Identify which cell holds the provided text, then report its [x, y] central coordinate. 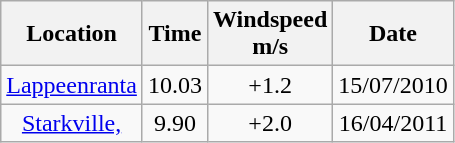
+2.0 [270, 123]
Lappeenranta [72, 85]
Date [393, 34]
16/04/2011 [393, 123]
+1.2 [270, 85]
Windspeedm/s [270, 34]
9.90 [174, 123]
Location [72, 34]
Time [174, 34]
Starkville, [72, 123]
15/07/2010 [393, 85]
10.03 [174, 85]
